Locate the cell with the specified text and output its [X, Y] center coordinate. 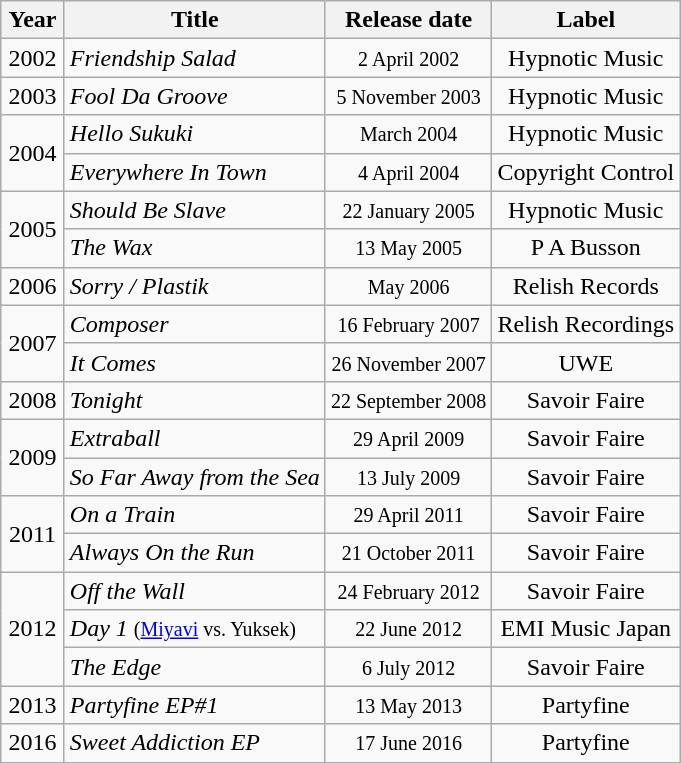
Release date [408, 20]
So Far Away from the Sea [194, 477]
4 April 2004 [408, 172]
Extraball [194, 438]
Always On the Run [194, 553]
Fool Da Groove [194, 96]
2 April 2002 [408, 58]
Sweet Addiction EP [194, 743]
2009 [33, 457]
2012 [33, 629]
5 November 2003 [408, 96]
22 January 2005 [408, 210]
Hello Sukuki [194, 134]
UWE [586, 362]
21 October 2011 [408, 553]
2003 [33, 96]
Relish Recordings [586, 324]
Composer [194, 324]
Day 1 (Miyavi vs. Yuksek) [194, 629]
17 June 2016 [408, 743]
Friendship Salad [194, 58]
Partyfine EP#1 [194, 705]
It Comes [194, 362]
Label [586, 20]
Relish Records [586, 286]
Sorry / Plastik [194, 286]
2011 [33, 534]
16 February 2007 [408, 324]
May 2006 [408, 286]
2002 [33, 58]
Title [194, 20]
2004 [33, 153]
P A Busson [586, 248]
Everywhere In Town [194, 172]
13 May 2005 [408, 248]
2016 [33, 743]
2006 [33, 286]
The Edge [194, 667]
29 April 2011 [408, 515]
29 April 2009 [408, 438]
2005 [33, 229]
On a Train [194, 515]
Year [33, 20]
6 July 2012 [408, 667]
24 February 2012 [408, 591]
Tonight [194, 400]
The Wax [194, 248]
22 June 2012 [408, 629]
2013 [33, 705]
13 July 2009 [408, 477]
22 September 2008 [408, 400]
Copyright Control [586, 172]
Off the Wall [194, 591]
Should Be Slave [194, 210]
EMI Music Japan [586, 629]
2008 [33, 400]
2007 [33, 343]
13 May 2013 [408, 705]
March 2004 [408, 134]
26 November 2007 [408, 362]
